Provide the [x, y] coordinate of the cell's center where the given text is located.  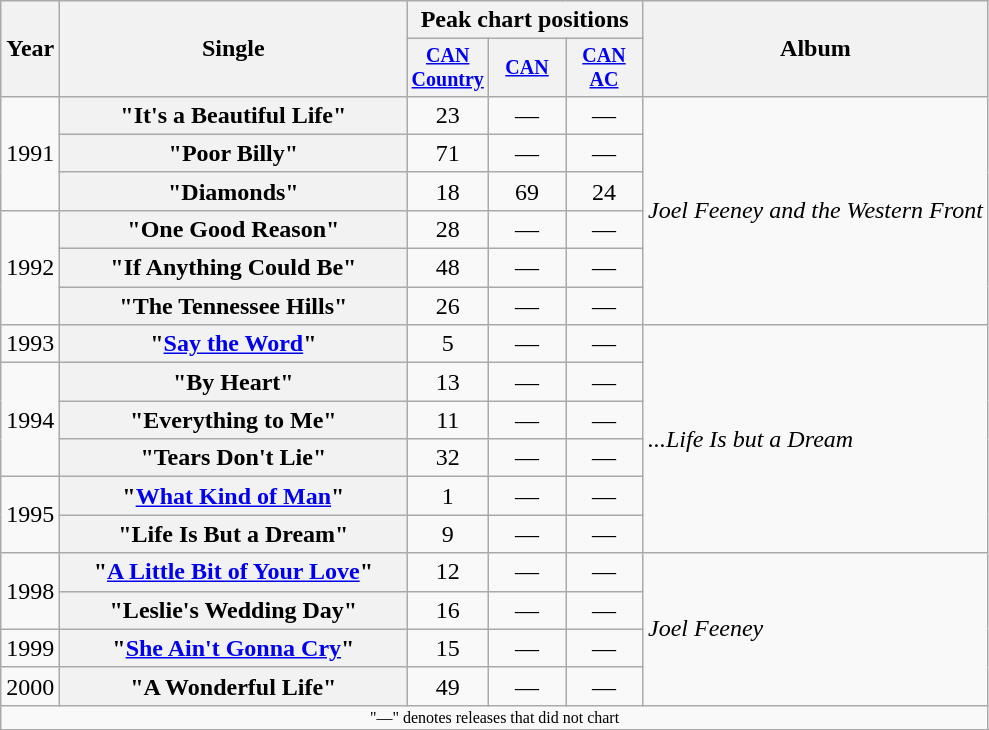
"Leslie's Wedding Day" [234, 610]
2000 [30, 686]
"Life Is But a Dream" [234, 534]
1991 [30, 153]
Album [815, 49]
"—" denotes releases that did not chart [495, 717]
"A Wonderful Life" [234, 686]
CAN Country [448, 68]
23 [448, 115]
"Poor Billy" [234, 153]
"The Tennessee Hills" [234, 306]
48 [448, 268]
28 [448, 229]
1995 [30, 515]
Joel Feeney and the Western Front [815, 210]
"If Anything Could Be" [234, 268]
26 [448, 306]
"By Heart" [234, 382]
CAN [528, 68]
16 [448, 610]
Joel Feeney [815, 629]
"Tears Don't Lie" [234, 458]
CAN AC [604, 68]
9 [448, 534]
12 [448, 572]
"What Kind of Man" [234, 496]
32 [448, 458]
"One Good Reason" [234, 229]
1993 [30, 344]
1998 [30, 591]
5 [448, 344]
Peak chart positions [525, 20]
1994 [30, 420]
18 [448, 191]
"Everything to Me" [234, 420]
"She Ain't Gonna Cry" [234, 648]
13 [448, 382]
69 [528, 191]
24 [604, 191]
71 [448, 153]
"Diamonds" [234, 191]
49 [448, 686]
"A Little Bit of Your Love" [234, 572]
15 [448, 648]
Year [30, 49]
Single [234, 49]
11 [448, 420]
1 [448, 496]
1992 [30, 267]
1999 [30, 648]
...Life Is but a Dream [815, 439]
"It's a Beautiful Life" [234, 115]
"Say the Word" [234, 344]
